Identify which cell holds the provided text, then report its [X, Y] central coordinate. 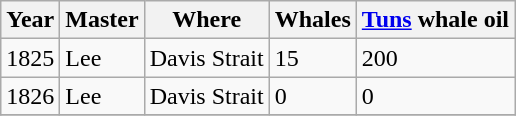
200 [435, 58]
1826 [30, 96]
Whales [312, 20]
Where [206, 20]
15 [312, 58]
1825 [30, 58]
Tuns whale oil [435, 20]
Year [30, 20]
Master [102, 20]
